Output the (x, y) coordinate of the center of the cell containing the given text.  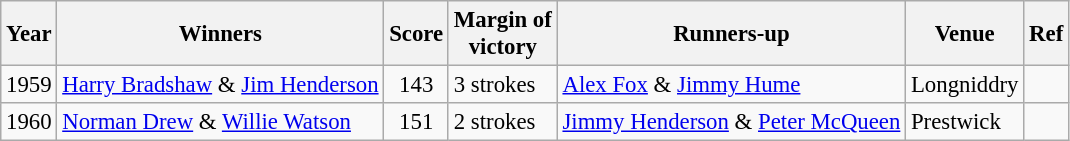
Jimmy Henderson & Peter McQueen (731, 122)
Venue (965, 34)
1960 (29, 122)
Winners (220, 34)
151 (416, 122)
2 strokes (502, 122)
Prestwick (965, 122)
1959 (29, 85)
Norman Drew & Willie Watson (220, 122)
Margin ofvictory (502, 34)
143 (416, 85)
Alex Fox & Jimmy Hume (731, 85)
Score (416, 34)
3 strokes (502, 85)
Longniddry (965, 85)
Runners-up (731, 34)
Ref (1046, 34)
Year (29, 34)
Harry Bradshaw & Jim Henderson (220, 85)
